Search for the cell housing the specified text and yield its (x, y) center coordinate. 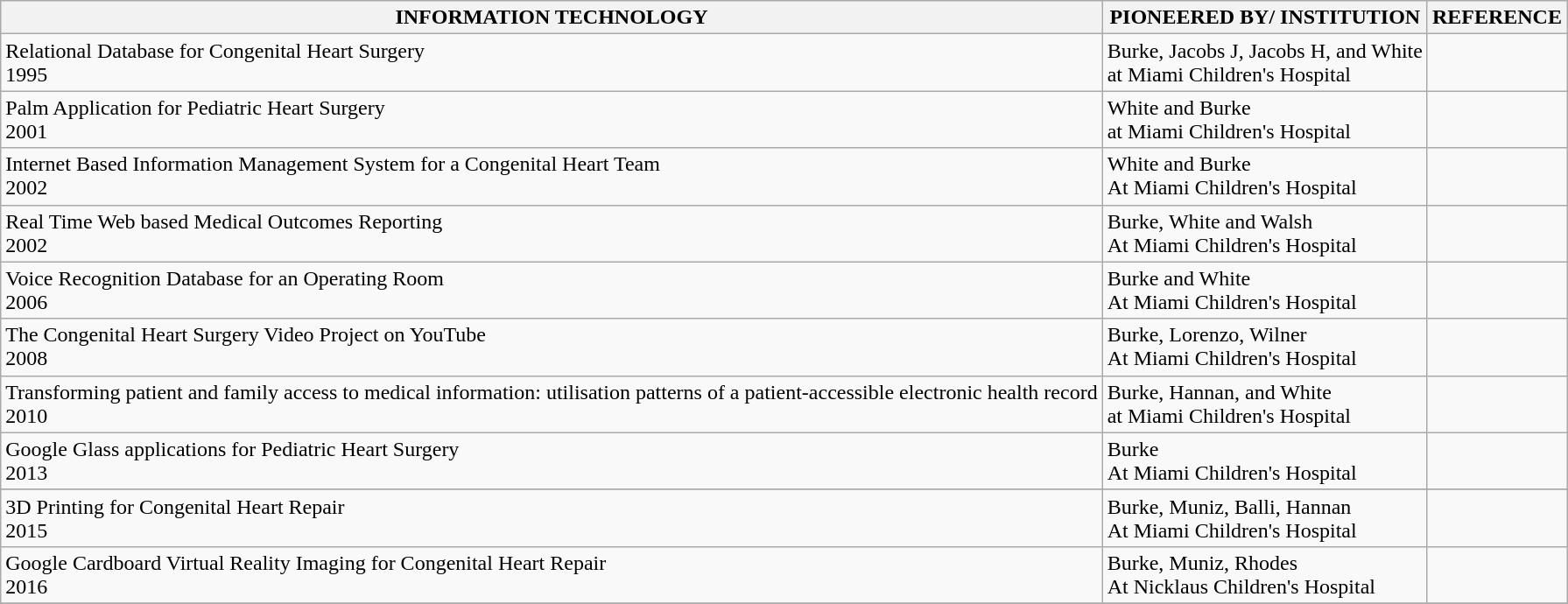
Google Glass applications for Pediatric Heart Surgery2013 (552, 460)
Burke and WhiteAt Miami Children's Hospital (1264, 291)
Palm Application for Pediatric Heart Surgery2001 (552, 119)
Internet Based Information Management System for a Congenital Heart Team2002 (552, 177)
PIONEERED BY/ INSTITUTION (1264, 18)
Real Time Web based Medical Outcomes Reporting2002 (552, 233)
Voice Recognition Database for an Operating Room2006 (552, 291)
Transforming patient and family access to medical information: utilisation patterns of a patient-accessible electronic health record2010 (552, 404)
Burke, Muniz, RhodesAt Nicklaus Children's Hospital (1264, 574)
INFORMATION TECHNOLOGY (552, 18)
Burke, Muniz, Balli, HannanAt Miami Children's Hospital (1264, 518)
Google Cardboard Virtual Reality Imaging for Congenital Heart Repair2016 (552, 574)
3D Printing for Congenital Heart Repair2015 (552, 518)
Burke, Jacobs J, Jacobs H, and Whiteat Miami Children's Hospital (1264, 63)
Burke, Hannan, and Whiteat Miami Children's Hospital (1264, 404)
The Congenital Heart Surgery Video Project on YouTube2008 (552, 347)
BurkeAt Miami Children's Hospital (1264, 460)
Relational Database for Congenital Heart Surgery1995 (552, 63)
Burke, Lorenzo, WilnerAt Miami Children's Hospital (1264, 347)
White and BurkeAt Miami Children's Hospital (1264, 177)
White and Burkeat Miami Children's Hospital (1264, 119)
Burke, White and WalshAt Miami Children's Hospital (1264, 233)
REFERENCE (1497, 18)
